Identify which cell holds the provided text, then report its [x, y] central coordinate. 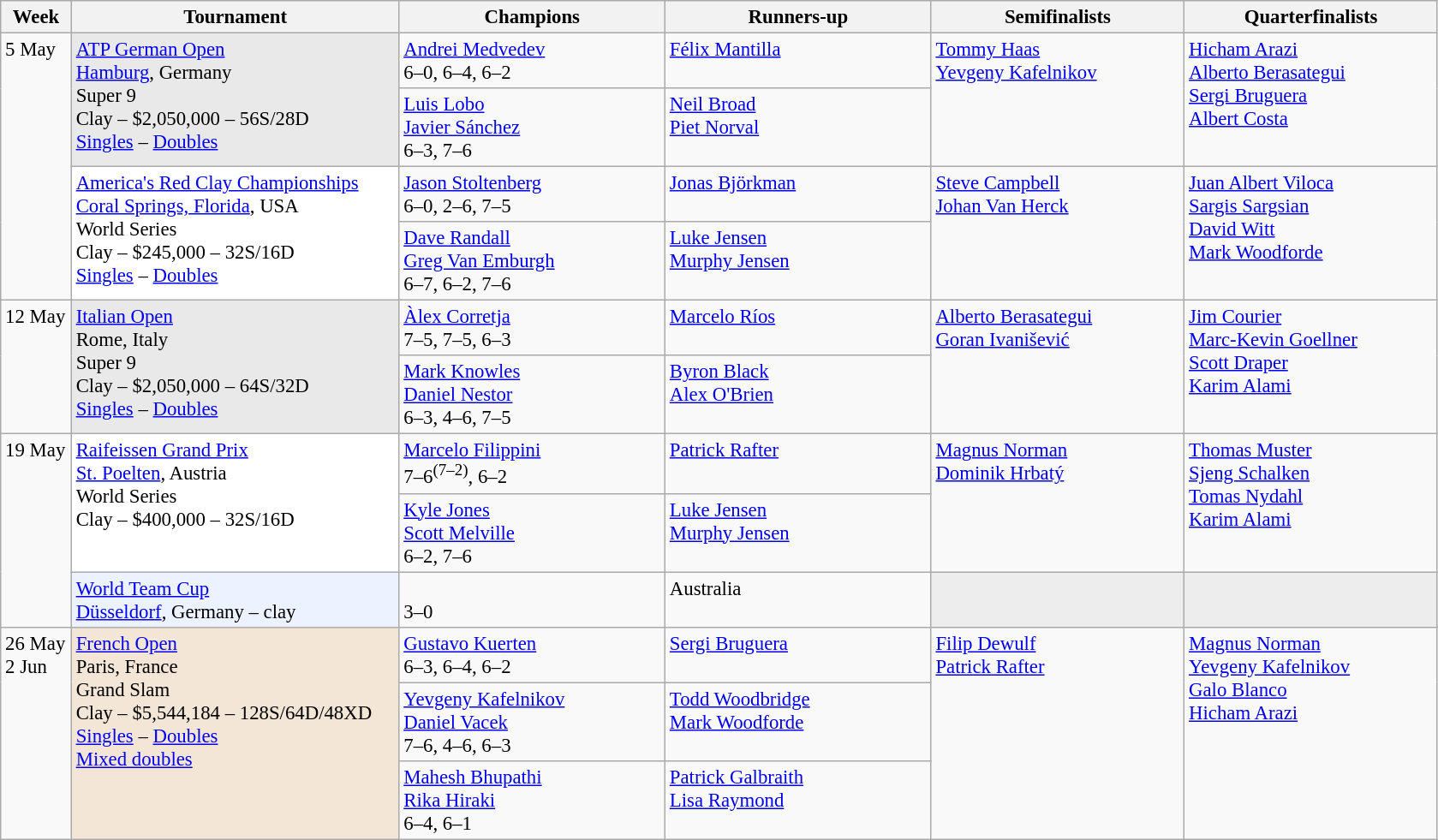
Sergi Bruguera [798, 654]
World Team CupDüsseldorf, Germany – clay [235, 599]
Dave Randall Greg Van Emburgh 6–7, 6–2, 7–6 [533, 261]
French Open Paris, FranceGrand SlamClay – $5,544,184 – 128S/64D/48XD Singles – Doubles Mixed doubles [235, 733]
Tommy Haas Yevgeny Kafelnikov [1058, 100]
5 May [36, 167]
Jason Stoltenberg 6–0, 2–6, 7–5 [533, 195]
Runners-up [798, 17]
Semifinalists [1058, 17]
Todd Woodbridge Mark Woodforde [798, 722]
Gustavo Kuerten6–3, 6–4, 6–2 [533, 654]
Félix Mantilla [798, 62]
Jim Courier Marc-Kevin Goellner Scott Draper Karim Alami [1311, 367]
Jonas Björkman [798, 195]
Champions [533, 17]
3–0 [533, 599]
26 May2 Jun [36, 733]
Kyle Jones Scott Melville 6–2, 7–6 [533, 533]
Steve Campbell Johan Van Herck [1058, 234]
ATP German OpenHamburg, GermanySuper 9Clay – $2,050,000 – 56S/28D Singles – Doubles [235, 100]
Thomas Muster Sjeng Schalken Tomas Nydahl Karim Alami [1311, 503]
Neil Broad Piet Norval [798, 128]
Filip Dewulf Patrick Rafter [1058, 733]
Marcelo Filippini 7–6(7–2), 6–2 [533, 464]
19 May [36, 531]
Mahesh Bhupathi Rika Hiraki 6–4, 6–1 [533, 801]
Mark Knowles Daniel Nestor 6–3, 4–6, 7–5 [533, 396]
Tournament [235, 17]
Raifeissen Grand PrixSt. Poelten, AustriaWorld SeriesClay – $400,000 – 32S/16D [235, 503]
Patrick Galbraith Lisa Raymond [798, 801]
Hicham Arazi Alberto Berasategui Sergi Bruguera Albert Costa [1311, 100]
12 May [36, 367]
Magnus Norman Dominik Hrbatý [1058, 503]
Àlex Corretja 7–5, 7–5, 6–3 [533, 329]
Byron Black Alex O'Brien [798, 396]
Alberto Berasategui Goran Ivanišević [1058, 367]
Australia [798, 599]
Juan Albert Viloca Sargis Sargsian David Witt Mark Woodforde [1311, 234]
Marcelo Ríos [798, 329]
Magnus Norman Yevgeny Kafelnikov Galo Blanco Hicham Arazi [1311, 733]
Andrei Medvedev 6–0, 6–4, 6–2 [533, 62]
Week [36, 17]
Yevgeny Kafelnikov Daniel Vacek 7–6, 4–6, 6–3 [533, 722]
America's Red Clay ChampionshipsCoral Springs, Florida, USAWorld SeriesClay – $245,000 – 32S/16D Singles – Doubles [235, 234]
Luis Lobo Javier Sánchez 6–3, 7–6 [533, 128]
Italian OpenRome, ItalySuper 9Clay – $2,050,000 – 64S/32D Singles – Doubles [235, 367]
Quarterfinalists [1311, 17]
Patrick Rafter [798, 464]
